Find where the given text appears and provide that cell's center as [X, Y] coordinate. 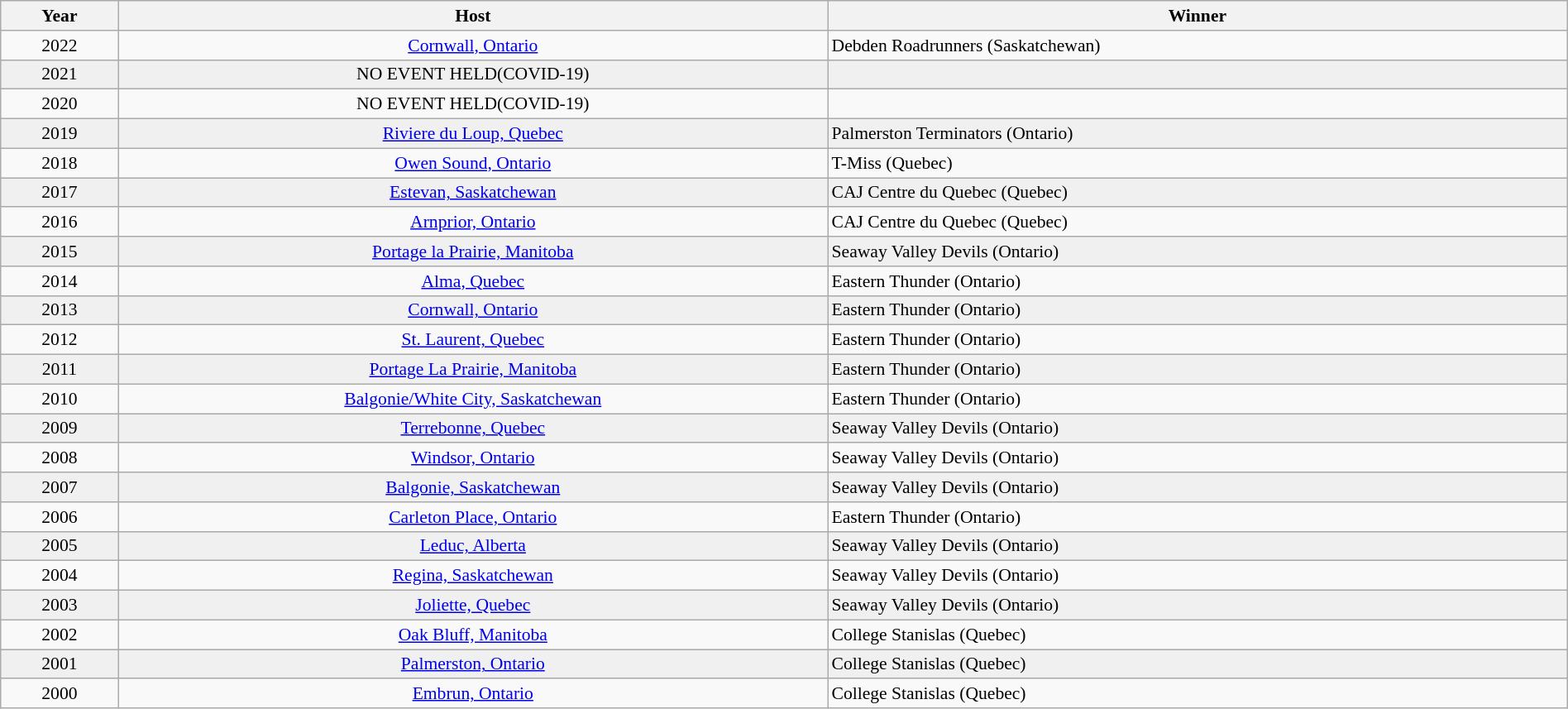
Year [60, 16]
2008 [60, 458]
Carleton Place, Ontario [473, 517]
2014 [60, 281]
2013 [60, 310]
Palmerston Terminators (Ontario) [1198, 134]
Joliette, Quebec [473, 606]
2001 [60, 664]
2018 [60, 163]
2020 [60, 104]
Regina, Saskatchewan [473, 576]
2004 [60, 576]
Portage la Prairie, Manitoba [473, 252]
Oak Bluff, Manitoba [473, 635]
2010 [60, 399]
2012 [60, 340]
2011 [60, 370]
Host [473, 16]
Palmerston, Ontario [473, 664]
2007 [60, 487]
Balgonie/White City, Saskatchewan [473, 399]
2002 [60, 635]
2000 [60, 694]
2005 [60, 546]
Alma, Quebec [473, 281]
2006 [60, 517]
2015 [60, 252]
Terrebonne, Quebec [473, 429]
2017 [60, 193]
2003 [60, 606]
Winner [1198, 16]
Arnprior, Ontario [473, 223]
Estevan, Saskatchewan [473, 193]
2016 [60, 223]
Riviere du Loup, Quebec [473, 134]
Portage La Prairie, Manitoba [473, 370]
Balgonie, Saskatchewan [473, 487]
T-Miss (Quebec) [1198, 163]
2019 [60, 134]
2009 [60, 429]
2021 [60, 74]
2022 [60, 46]
Debden Roadrunners (Saskatchewan) [1198, 46]
Embrun, Ontario [473, 694]
St. Laurent, Quebec [473, 340]
Windsor, Ontario [473, 458]
Leduc, Alberta [473, 546]
Owen Sound, Ontario [473, 163]
